Capture the cell that displays the provided text and extract its (x, y) central coordinate. 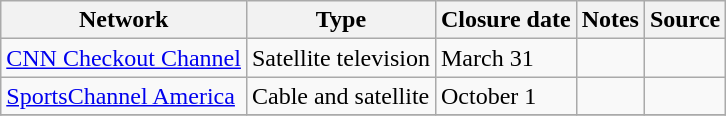
Cable and satellite (340, 96)
Satellite television (340, 58)
Closure date (506, 20)
Network (124, 20)
Notes (610, 20)
Source (684, 20)
CNN Checkout Channel (124, 58)
Type (340, 20)
March 31 (506, 58)
SportsChannel America (124, 96)
October 1 (506, 96)
